Scan for the cell matching the given text and deliver its [X, Y] coordinate at center. 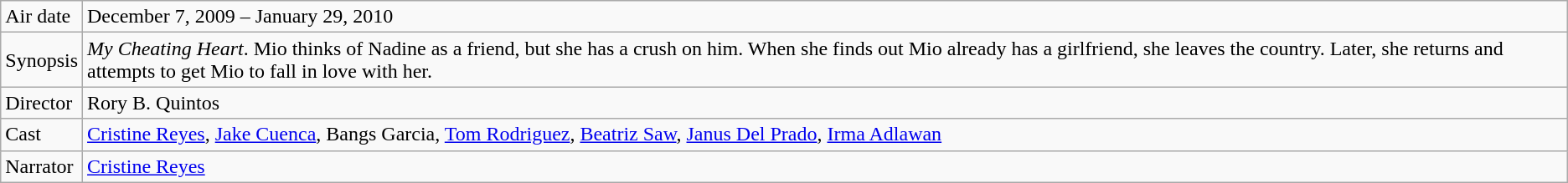
Narrator [42, 166]
Cristine Reyes [826, 166]
Rory B. Quintos [826, 103]
Director [42, 103]
Air date [42, 17]
Cast [42, 135]
Cristine Reyes, Jake Cuenca, Bangs Garcia, Tom Rodriguez, Beatriz Saw, Janus Del Prado, Irma Adlawan [826, 135]
December 7, 2009 – January 29, 2010 [826, 17]
Synopsis [42, 60]
